Capture the cell that displays the provided text and extract its (X, Y) central coordinate. 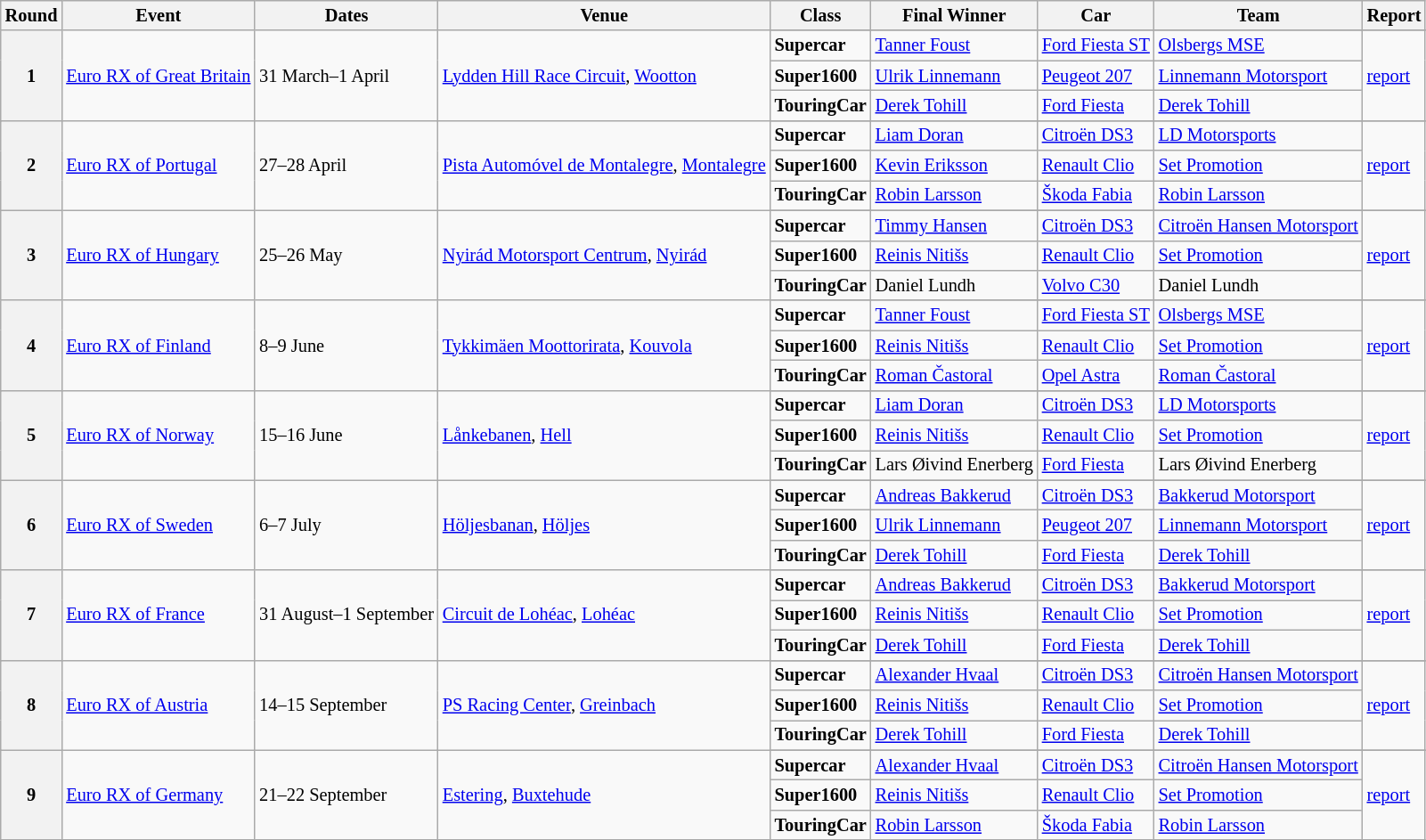
Volvo C30 (1096, 285)
Euro RX of Hungary (159, 255)
Pista Automóvel de Montalegre, Montalegre (604, 166)
Euro RX of Great Britain (159, 75)
25–26 May (346, 255)
Kevin Eriksson (955, 166)
8 (32, 705)
Car (1096, 15)
Euro RX of Austria (159, 705)
6 (32, 526)
Euro RX of Portugal (159, 166)
Team (1259, 15)
2 (32, 166)
Round (32, 15)
PS Racing Center, Greinbach (604, 705)
21–22 September (346, 795)
Euro RX of Sweden (159, 526)
Event (159, 15)
31 August–1 September (346, 615)
6–7 July (346, 526)
7 (32, 615)
Lånkebanen, Hell (604, 435)
Class (821, 15)
Timmy Hansen (955, 225)
9 (32, 795)
Estering, Buxtehude (604, 795)
Final Winner (955, 15)
31 March–1 April (346, 75)
Nyirád Motorsport Centrum, Nyirád (604, 255)
5 (32, 435)
Euro RX of France (159, 615)
Report (1395, 15)
15–16 June (346, 435)
Venue (604, 15)
Höljesbanan, Höljes (604, 526)
Circuit de Lohéac, Lohéac (604, 615)
Tykkimäen Moottorirata, Kouvola (604, 346)
Opel Astra (1096, 375)
4 (32, 346)
Euro RX of Norway (159, 435)
14–15 September (346, 705)
1 (32, 75)
Euro RX of Finland (159, 346)
3 (32, 255)
Lydden Hill Race Circuit, Wootton (604, 75)
27–28 April (346, 166)
Euro RX of Germany (159, 795)
8–9 June (346, 346)
Dates (346, 15)
